Pinpoint the cell where the given text exists, returning its (x, y) midpoint coordinate. 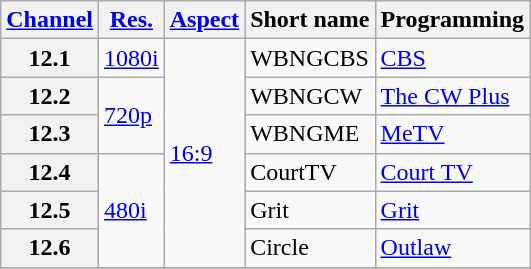
12.2 (50, 96)
12.6 (50, 248)
Circle (310, 248)
Aspect (204, 20)
Programming (452, 20)
WBNGCW (310, 96)
CourtTV (310, 172)
The CW Plus (452, 96)
12.3 (50, 134)
12.4 (50, 172)
16:9 (204, 153)
Res. (132, 20)
Short name (310, 20)
12.5 (50, 210)
12.1 (50, 58)
Outlaw (452, 248)
720p (132, 115)
1080i (132, 58)
CBS (452, 58)
Court TV (452, 172)
480i (132, 210)
WBNGME (310, 134)
MeTV (452, 134)
Channel (50, 20)
WBNGCBS (310, 58)
